From the cell containing the given text, extract its center point as [X, Y] coordinate. 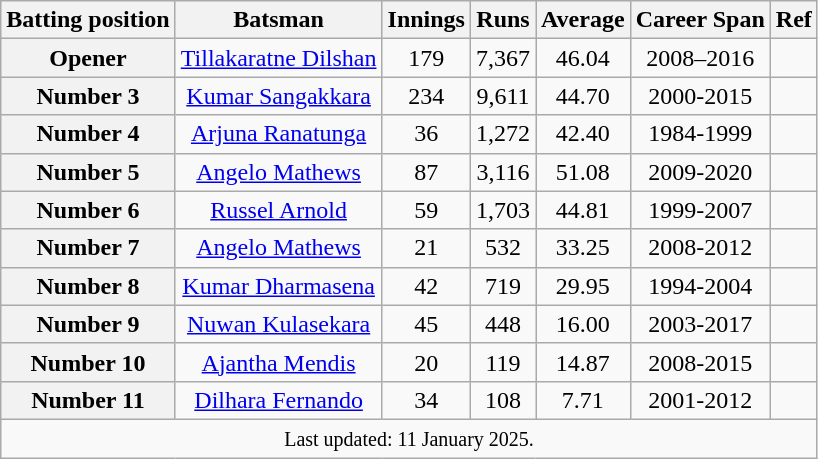
Career Span [700, 20]
2000-2015 [700, 96]
87 [426, 172]
Batting position [88, 20]
20 [426, 362]
7.71 [584, 400]
Number 3 [88, 96]
1,703 [502, 210]
Ajantha Mendis [278, 362]
1,272 [502, 134]
Runs [502, 20]
Number 7 [88, 248]
2009-2020 [700, 172]
Opener [88, 58]
33.25 [584, 248]
1999-2007 [700, 210]
448 [502, 324]
7,367 [502, 58]
14.87 [584, 362]
Arjuna Ranatunga [278, 134]
Last updated: 11 January 2025. [410, 438]
1984-1999 [700, 134]
29.95 [584, 286]
Tillakaratne Dilshan [278, 58]
Number 9 [88, 324]
44.70 [584, 96]
Kumar Dharmasena [278, 286]
51.08 [584, 172]
9,611 [502, 96]
45 [426, 324]
108 [502, 400]
Batsman [278, 20]
46.04 [584, 58]
2008-2012 [700, 248]
42.40 [584, 134]
Russel Arnold [278, 210]
532 [502, 248]
2008–2016 [700, 58]
2008-2015 [700, 362]
Kumar Sangakkara [278, 96]
3,116 [502, 172]
44.81 [584, 210]
Number 8 [88, 286]
Number 4 [88, 134]
719 [502, 286]
21 [426, 248]
Average [584, 20]
2003-2017 [700, 324]
Innings [426, 20]
234 [426, 96]
Number 5 [88, 172]
179 [426, 58]
Number 6 [88, 210]
119 [502, 362]
42 [426, 286]
34 [426, 400]
Nuwan Kulasekara [278, 324]
Dilhara Fernando [278, 400]
1994-2004 [700, 286]
16.00 [584, 324]
2001-2012 [700, 400]
Number 11 [88, 400]
36 [426, 134]
Ref [794, 20]
59 [426, 210]
Number 10 [88, 362]
